Find where the given text appears and provide that cell's center as (X, Y) coordinate. 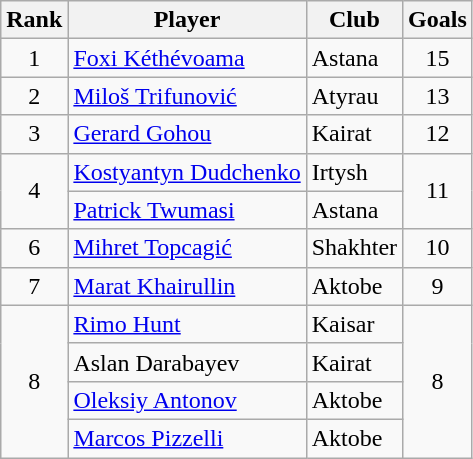
4 (34, 191)
11 (438, 191)
15 (438, 58)
6 (34, 248)
10 (438, 248)
Gerard Gohou (187, 134)
Marcos Pizzelli (187, 438)
9 (438, 286)
Patrick Twumasi (187, 210)
Oleksiy Antonov (187, 400)
Goals (438, 20)
Kaisar (354, 324)
Player (187, 20)
Shakhter (354, 248)
13 (438, 96)
1 (34, 58)
Miloš Trifunović (187, 96)
Irtysh (354, 172)
Aslan Darabayev (187, 362)
Rimo Hunt (187, 324)
Atyrau (354, 96)
3 (34, 134)
7 (34, 286)
Mihret Topcagić (187, 248)
Club (354, 20)
Rank (34, 20)
Foxi Kéthévoama (187, 58)
Kostyantyn Dudchenko (187, 172)
Marat Khairullin (187, 286)
2 (34, 96)
12 (438, 134)
